Return the (x, y) coordinate for the center point of the cell that contains the specified text.  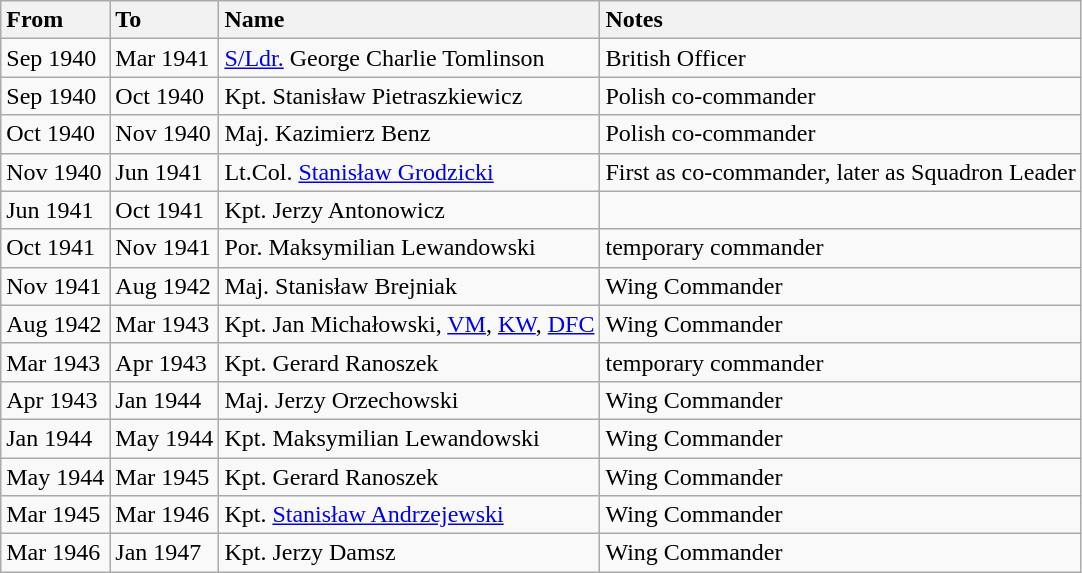
Maj. Kazimierz Benz (410, 134)
Kpt. Stanisław Andrzejewski (410, 515)
Lt.Col. Stanisław Grodzicki (410, 172)
Kpt. Jerzy Antonowicz (410, 210)
First as co-commander, later as Squadron Leader (840, 172)
S/Ldr. George Charlie Tomlinson (410, 58)
British Officer (840, 58)
Maj. Jerzy Orzechowski (410, 400)
To (164, 20)
Kpt. Stanisław Pietraszkiewicz (410, 96)
Kpt. Jerzy Damsz (410, 553)
Mar 1941 (164, 58)
Jan 1947 (164, 553)
Por. Maksymilian Lewandowski (410, 248)
Kpt. Maksymilian Lewandowski (410, 438)
Name (410, 20)
From (56, 20)
Kpt. Jan Michałowski, VM, KW, DFC (410, 324)
Maj. Stanisław Brejniak (410, 286)
Notes (840, 20)
